From the cell containing the given text, extract its center point as [x, y] coordinate. 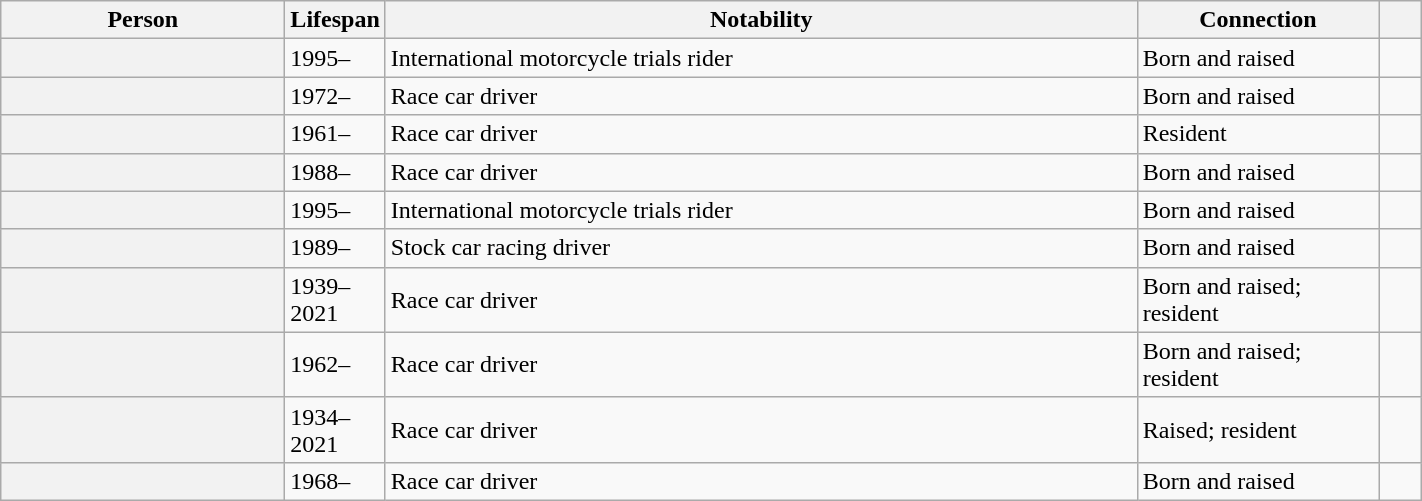
1989– [335, 248]
Resident [1258, 134]
1939–2021 [335, 300]
Notability [761, 20]
1962– [335, 364]
1961– [335, 134]
1972– [335, 96]
Person [143, 20]
1934–2021 [335, 430]
Lifespan [335, 20]
Connection [1258, 20]
1968– [335, 481]
1988– [335, 172]
Raised; resident [1258, 430]
Stock car racing driver [761, 248]
